Output the [x, y] coordinate of the center of the cell containing the given text.  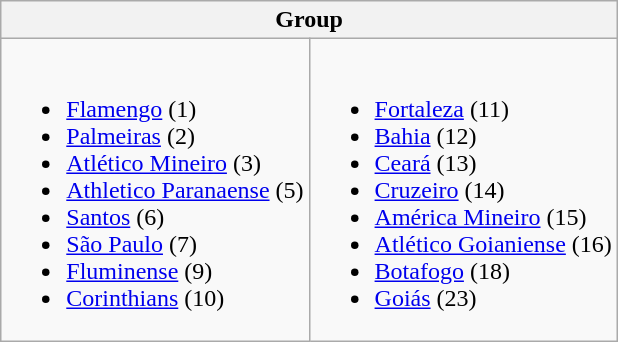
Flamengo (1) Palmeiras (2) Atlético Mineiro (3) Athletico Paranaense (5) Santos (6) São Paulo (7) Fluminense (9) Corinthians (10) [155, 190]
Fortaleza (11) Bahia (12) Ceará (13) Cruzeiro (14) América Mineiro (15) Atlético Goianiense (16) Botafogo (18) Goiás (23) [463, 190]
Group [310, 20]
